From the cell containing the given text, extract its center point as [x, y] coordinate. 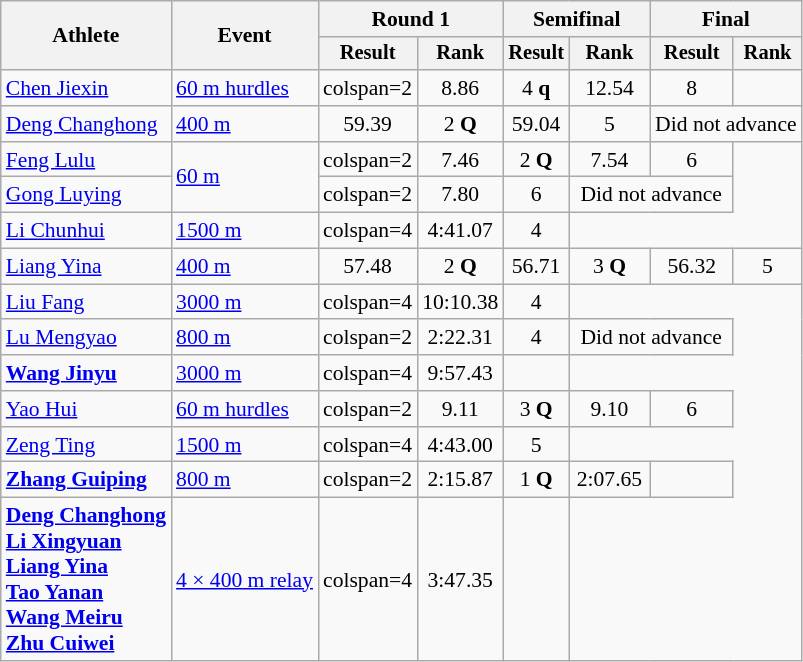
4:43.00 [460, 445]
10:10.38 [460, 302]
Semifinal [576, 19]
Athlete [86, 36]
56.32 [692, 267]
8 [692, 88]
Final [726, 19]
Liu Fang [86, 302]
Round 1 [410, 19]
4 q [536, 88]
Feng Lulu [86, 160]
Event [244, 36]
9:57.43 [460, 373]
7.80 [460, 195]
2:22.31 [460, 338]
60 m [244, 178]
Lu Mengyao [86, 338]
2:15.87 [460, 480]
9.11 [460, 409]
Deng Changhong [86, 124]
Zhang Guiping [86, 480]
7.46 [460, 160]
4:41.07 [460, 231]
8.86 [460, 88]
59.04 [536, 124]
4 × 400 m relay [244, 580]
Chen Jiexin [86, 88]
Deng ChanghongLi XingyuanLiang YinaTao YananWang MeiruZhu Cuiwei [86, 580]
Yao Hui [86, 409]
Liang Yina [86, 267]
Gong Luying [86, 195]
1 Q [536, 480]
Zeng Ting [86, 445]
9.10 [610, 409]
57.48 [368, 267]
56.71 [536, 267]
7.54 [610, 160]
2:07.65 [610, 480]
Wang Jinyu [86, 373]
12.54 [610, 88]
Li Chunhui [86, 231]
59.39 [368, 124]
3:47.35 [460, 580]
